Return the (X, Y) coordinate for the center point of the cell that contains the specified text.  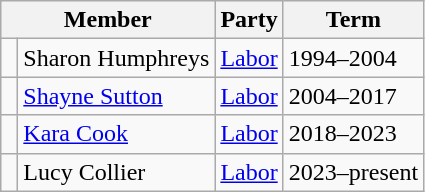
Lucy Collier (116, 172)
Kara Cook (116, 134)
Sharon Humphreys (116, 58)
Shayne Sutton (116, 96)
2004–2017 (353, 96)
2023–present (353, 172)
1994–2004 (353, 58)
Member (108, 20)
2018–2023 (353, 134)
Party (249, 20)
Term (353, 20)
